Return the (X, Y) coordinate for the center point of the cell that contains the specified text.  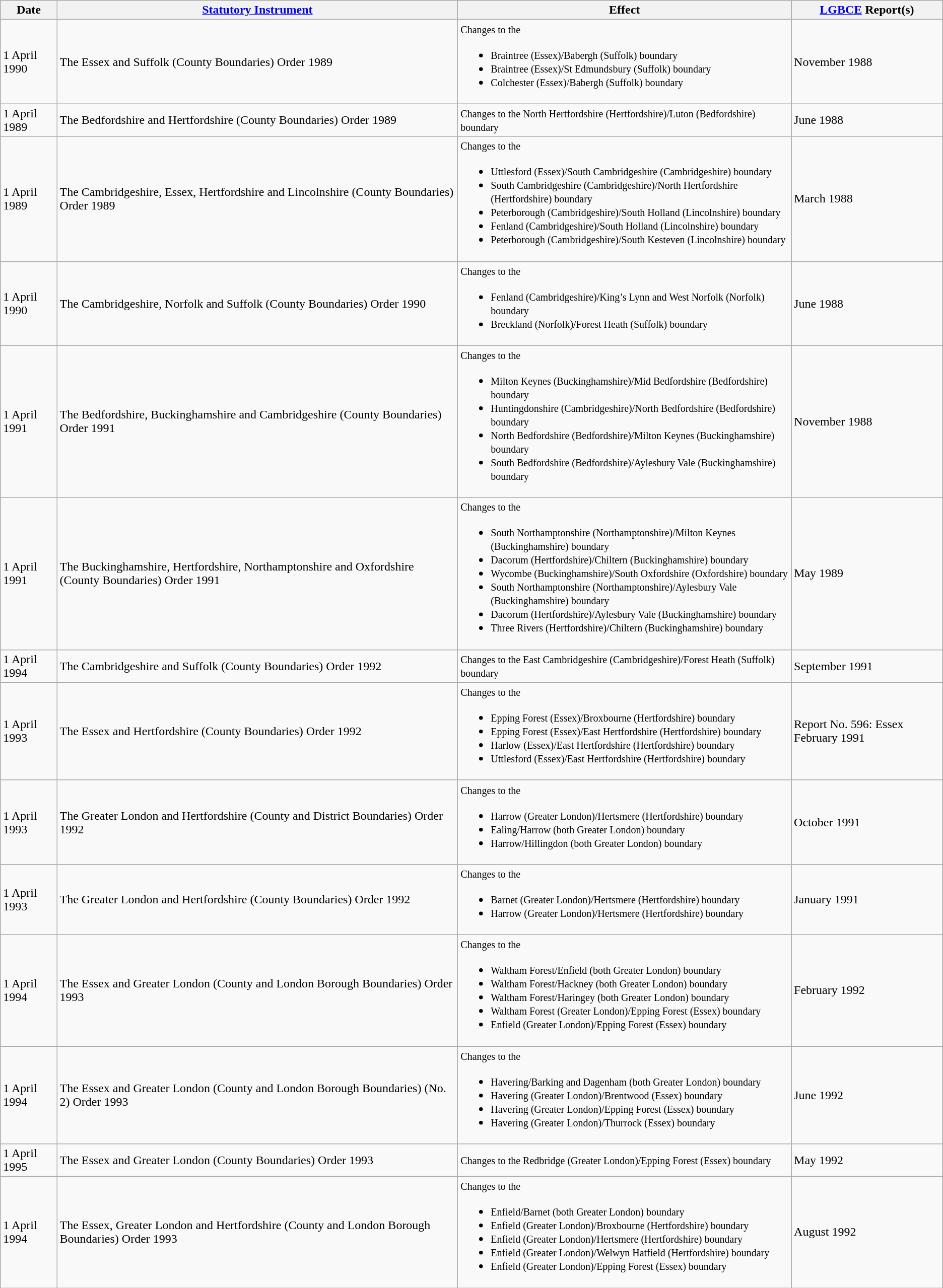
The Greater London and Hertfordshire (County Boundaries) Order 1992 (257, 899)
The Cambridgeshire, Norfolk and Suffolk (County Boundaries) Order 1990 (257, 303)
February 1992 (867, 990)
Report No. 596: Essex February 1991 (867, 731)
The Cambridgeshire and Suffolk (County Boundaries) Order 1992 (257, 666)
October 1991 (867, 822)
The Bedfordshire, Buckinghamshire and Cambridgeshire (County Boundaries) Order 1991 (257, 421)
Changes to the Redbridge (Greater London)/Epping Forest (Essex) boundary (625, 1160)
The Cambridgeshire, Essex, Hertfordshire and Lincolnshire (County Boundaries) Order 1989 (257, 199)
LGBCE Report(s) (867, 10)
Effect (625, 10)
March 1988 (867, 199)
The Bedfordshire and Hertfordshire (County Boundaries) Order 1989 (257, 120)
The Essex and Greater London (County and London Borough Boundaries) (No. 2) Order 1993 (257, 1095)
Changes to theFenland (Cambridgeshire)/King’s Lynn and West Norfolk (Norfolk) boundaryBreckland (Norfolk)/Forest Heath (Suffolk) boundary (625, 303)
June 1992 (867, 1095)
The Greater London and Hertfordshire (County and District Boundaries) Order 1992 (257, 822)
The Essex and Greater London (County and London Borough Boundaries) Order 1993 (257, 990)
May 1992 (867, 1160)
The Essex and Greater London (County Boundaries) Order 1993 (257, 1160)
The Buckinghamshire, Hertfordshire, Northamptonshire and Oxfordshire (County Boundaries) Order 1991 (257, 574)
Date (29, 10)
Changes to the North Hertfordshire (Hertfordshire)/Luton (Bedfordshire) boundary (625, 120)
Changes to theBarnet (Greater London)/Hertsmere (Hertfordshire) boundaryHarrow (Greater London)/Hertsmere (Hertfordshire) boundary (625, 899)
The Essex, Greater London and Hertfordshire (County and London Borough Boundaries) Order 1993 (257, 1233)
The Essex and Hertfordshire (County Boundaries) Order 1992 (257, 731)
Changes to the East Cambridgeshire (Cambridgeshire)/Forest Heath (Suffolk) boundary (625, 666)
The Essex and Suffolk (County Boundaries) Order 1989 (257, 61)
May 1989 (867, 574)
Statutory Instrument (257, 10)
January 1991 (867, 899)
September 1991 (867, 666)
August 1992 (867, 1233)
1 April 1995 (29, 1160)
